Search for the cell housing the specified text and yield its (x, y) center coordinate. 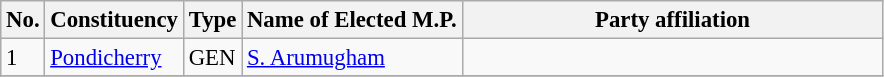
Name of Elected M.P. (352, 20)
Pondicherry (114, 58)
No. (23, 20)
Party affiliation (672, 20)
S. Arumugham (352, 58)
GEN (212, 58)
Type (212, 20)
1 (23, 58)
Constituency (114, 20)
